Extract the (X, Y) coordinate from the center of the cell holding the provided text.  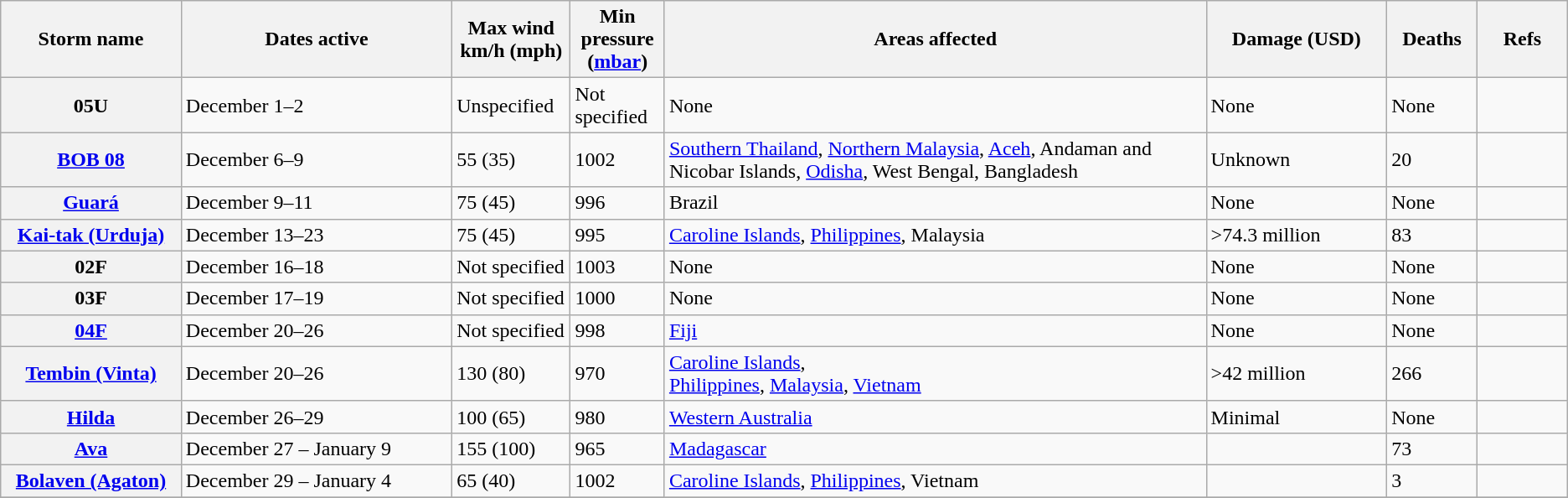
Brazil (935, 203)
266 (1432, 374)
Unknown (1297, 159)
Madagascar (935, 449)
Tembin (Vinta) (91, 374)
73 (1432, 449)
Max wind km/h (mph) (511, 39)
Dates active (317, 39)
Refs (1522, 39)
>42 million (1297, 374)
995 (617, 235)
Damage (USD) (1297, 39)
Caroline Islands, Philippines, Malaysia (935, 235)
December 6–9 (317, 159)
BOB 08 (91, 159)
03F (91, 298)
Hilda (91, 417)
04F (91, 330)
996 (617, 203)
Western Australia (935, 417)
Kai-tak (Urduja) (91, 235)
1003 (617, 267)
130 (80) (511, 374)
Fiji (935, 330)
December 17–19 (317, 298)
998 (617, 330)
3 (1432, 480)
Caroline Islands, Philippines, Vietnam (935, 480)
980 (617, 417)
100 (65) (511, 417)
Caroline Islands,Philippines, Malaysia, Vietnam (935, 374)
December 16–18 (317, 267)
155 (100) (511, 449)
20 (1432, 159)
65 (40) (511, 480)
Unspecified (511, 106)
965 (617, 449)
>74.3 million (1297, 235)
December 9–11 (317, 203)
December 29 – January 4 (317, 480)
Storm name (91, 39)
Min pressure (mbar) (617, 39)
December 13–23 (317, 235)
December 27 – January 9 (317, 449)
05U (91, 106)
Guará (91, 203)
Bolaven (Agaton) (91, 480)
December 26–29 (317, 417)
Areas affected (935, 39)
02F (91, 267)
970 (617, 374)
55 (35) (511, 159)
December 1–2 (317, 106)
Minimal (1297, 417)
83 (1432, 235)
Southern Thailand, Northern Malaysia, Aceh, Andaman and Nicobar Islands, Odisha, West Bengal, Bangladesh (935, 159)
1000 (617, 298)
Ava (91, 449)
Deaths (1432, 39)
